Pinpoint the cell where the given text exists, returning its (X, Y) midpoint coordinate. 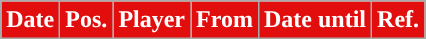
Date until (314, 20)
Pos. (86, 20)
Date (30, 20)
Ref. (398, 20)
Player (152, 20)
From (225, 20)
